Identify which cell holds the provided text, then report its [X, Y] central coordinate. 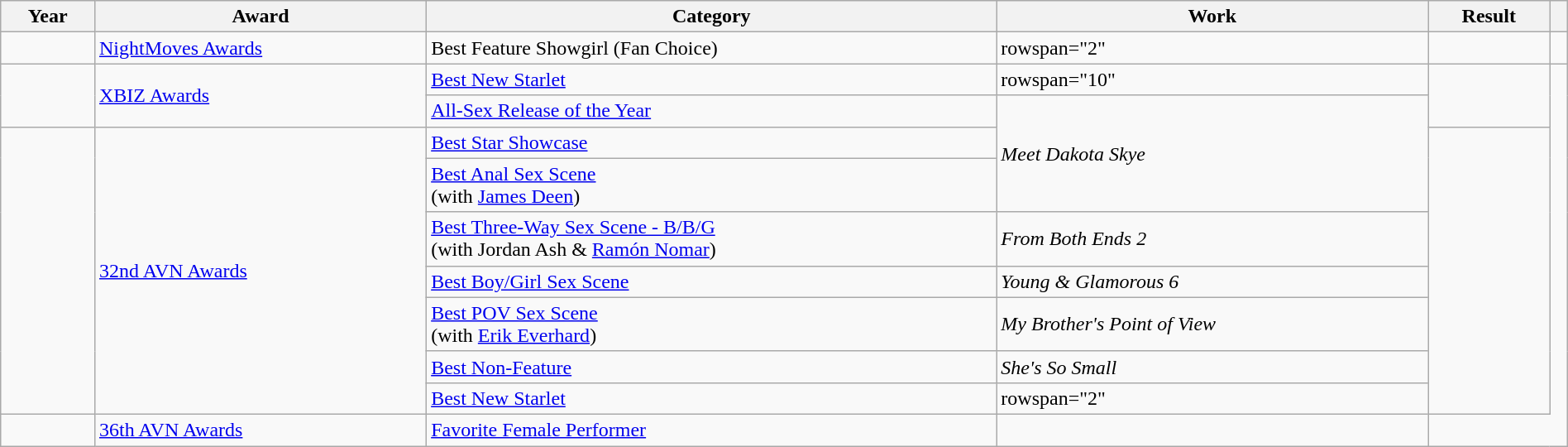
Meet Dakota Skye [1212, 154]
Year [48, 17]
Young & Glamorous 6 [1212, 281]
XBIZ Awards [260, 95]
Best Star Showcase [711, 142]
Favorite Female Performer [711, 430]
Best Non-Feature [711, 367]
She's So Small [1212, 367]
Award [260, 17]
Best Anal Sex Scene(with James Deen) [711, 185]
My Brother's Point of View [1212, 324]
NightMoves Awards [260, 48]
Best POV Sex Scene(with Erik Everhard) [711, 324]
rowspan="10" [1212, 79]
All-Sex Release of the Year [711, 111]
Best Three-Way Sex Scene - B/B/G(with Jordan Ash & Ramón Nomar) [711, 238]
Best Boy/Girl Sex Scene [711, 281]
Work [1212, 17]
36th AVN Awards [260, 430]
Result [1489, 17]
From Both Ends 2 [1212, 238]
32nd AVN Awards [260, 270]
Category [711, 17]
Best Feature Showgirl (Fan Choice) [711, 48]
